Locate the cell with the specified text and output its [x, y] center coordinate. 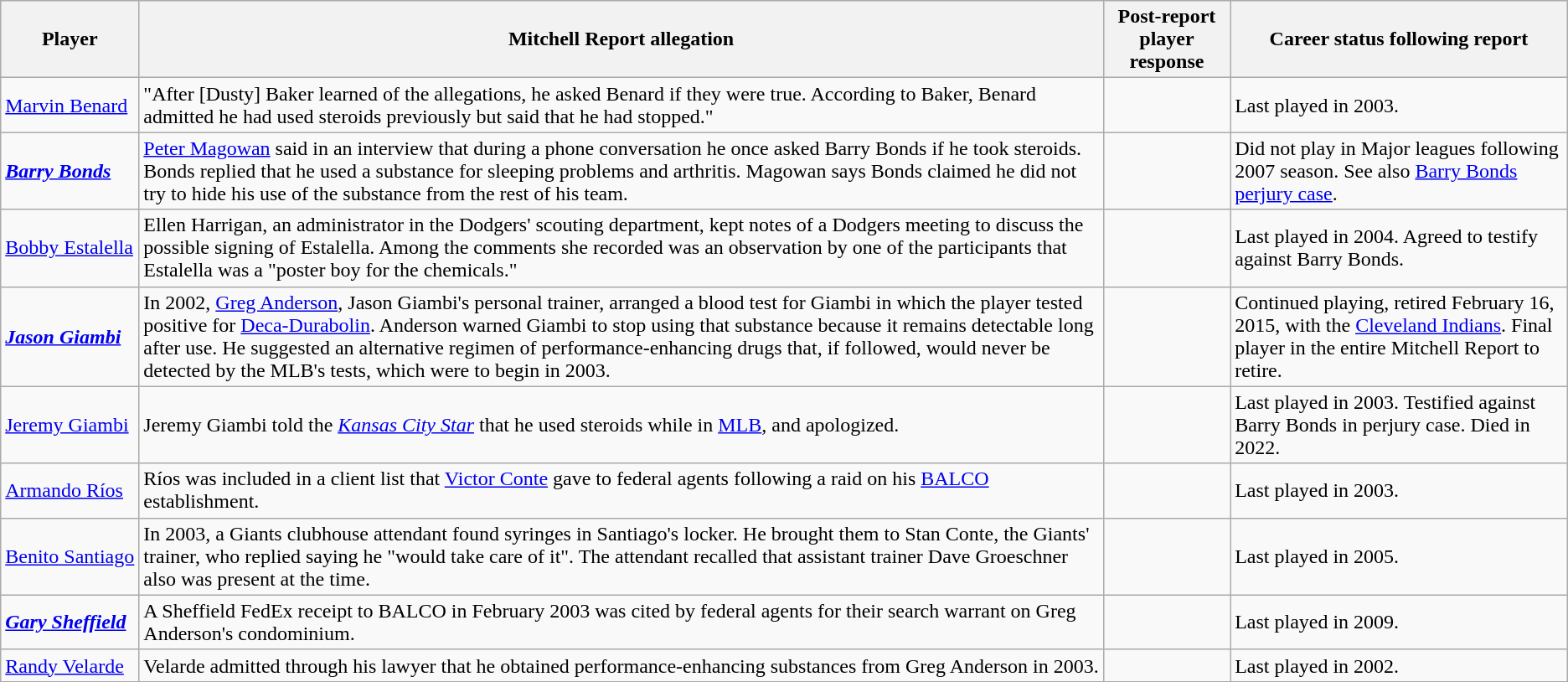
Last played in 2009. [1399, 622]
Jeremy Giambi told the Kansas City Star that he used steroids while in MLB, and apologized. [622, 425]
Player [70, 39]
Last played in 2002. [1399, 665]
Armando Ríos [70, 491]
Benito Santiago [70, 556]
Ríos was included in a client list that Victor Conte gave to federal agents following a raid on his BALCO establishment. [622, 491]
Mitchell Report allegation [622, 39]
Randy Velarde [70, 665]
Jason Giambi [70, 337]
Bobby Estalella [70, 248]
Last played in 2004. Agreed to testify against Barry Bonds. [1399, 248]
Career status following report [1399, 39]
A Sheffield FedEx receipt to BALCO in February 2003 was cited by federal agents for their search warrant on Greg Anderson's condominium. [622, 622]
Jeremy Giambi [70, 425]
Did not play in Major leagues following 2007 season. See also Barry Bonds perjury case. [1399, 171]
Velarde admitted through his lawyer that he obtained performance-enhancing substances from Greg Anderson in 2003. [622, 665]
Gary Sheffield [70, 622]
Last played in 2005. [1399, 556]
Last played in 2003. Testified against Barry Bonds in perjury case. Died in 2022. [1399, 425]
Marvin Benard [70, 106]
Continued playing, retired February 16, 2015, with the Cleveland Indians. Final player in the entire Mitchell Report to retire. [1399, 337]
Barry Bonds [70, 171]
Post-report player response [1166, 39]
